Search for the cell housing the specified text and yield its (x, y) center coordinate. 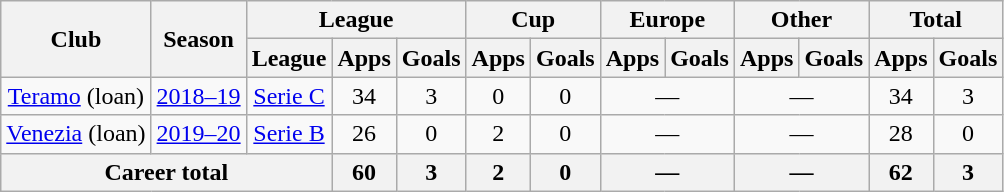
Career total (166, 172)
Club (76, 39)
Venezia (loan) (76, 134)
26 (364, 134)
28 (901, 134)
Total (936, 20)
Cup (533, 20)
2018–19 (198, 96)
Teramo (loan) (76, 96)
Season (198, 39)
Serie B (289, 134)
62 (901, 172)
Other (801, 20)
Serie C (289, 96)
2019–20 (198, 134)
60 (364, 172)
Europe (667, 20)
